Pinpoint the cell where the given text exists, returning its (x, y) midpoint coordinate. 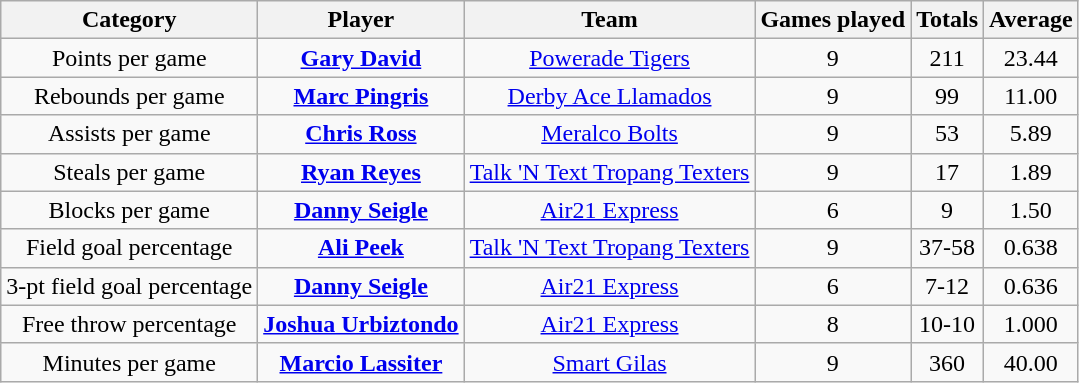
Minutes per game (130, 362)
211 (948, 58)
11.00 (1032, 96)
53 (948, 134)
Free throw percentage (130, 324)
Rebounds per game (130, 96)
Derby Ace Llamados (610, 96)
1.50 (1032, 210)
10-10 (948, 324)
Joshua Urbiztondo (361, 324)
Powerade Tigers (610, 58)
40.00 (1032, 362)
Field goal percentage (130, 248)
Games played (833, 20)
Ali Peek (361, 248)
0.638 (1032, 248)
Smart Gilas (610, 362)
Gary David (361, 58)
Marcio Lassiter (361, 362)
Average (1032, 20)
Marc Pingris (361, 96)
Steals per game (130, 172)
Assists per game (130, 134)
Category (130, 20)
17 (948, 172)
99 (948, 96)
Blocks per game (130, 210)
23.44 (1032, 58)
1.000 (1032, 324)
Ryan Reyes (361, 172)
Totals (948, 20)
Meralco Bolts (610, 134)
3-pt field goal percentage (130, 286)
Points per game (130, 58)
Team (610, 20)
Player (361, 20)
5.89 (1032, 134)
360 (948, 362)
7-12 (948, 286)
Chris Ross (361, 134)
0.636 (1032, 286)
8 (833, 324)
1.89 (1032, 172)
37-58 (948, 248)
